Output the [X, Y] coordinate of the center of the cell containing the given text.  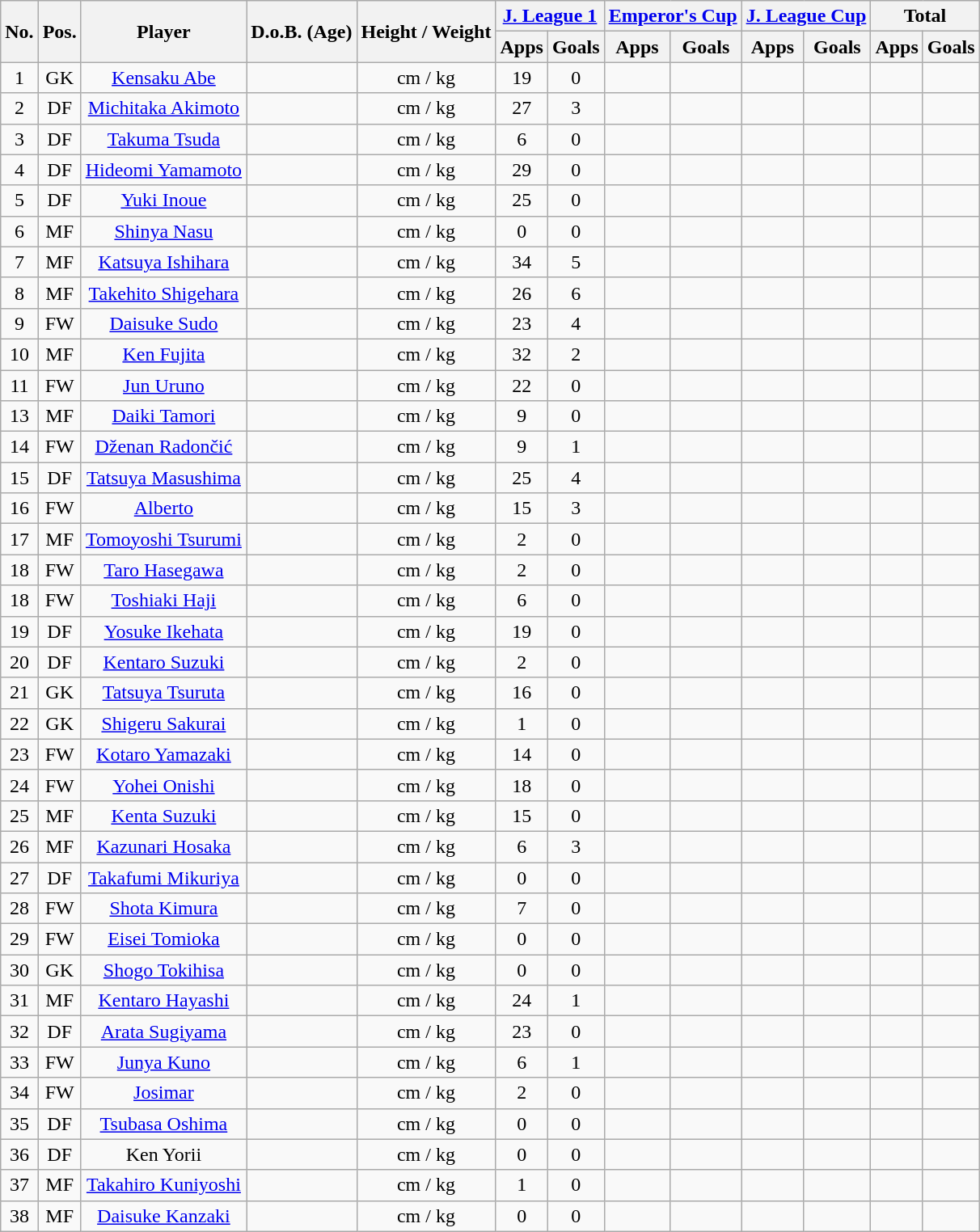
Tatsuya Masushima [163, 478]
Taro Hasegawa [163, 570]
Michitaka Akimoto [163, 108]
31 [19, 1001]
Height / Weight [426, 32]
Arata Sugiyama [163, 1032]
Kentaro Hayashi [163, 1001]
Ken Yorii [163, 1154]
No. [19, 32]
J. League 1 [550, 16]
Tsubasa Oshima [163, 1124]
Player [163, 32]
20 [19, 662]
35 [19, 1124]
Shogo Tokihisa [163, 970]
Katsuya Ishihara [163, 262]
Takehito Shigehara [163, 293]
Alberto [163, 508]
Yohei Onishi [163, 785]
33 [19, 1062]
Shinya Nasu [163, 231]
36 [19, 1154]
17 [19, 539]
Shigeru Sakurai [163, 724]
37 [19, 1185]
28 [19, 909]
13 [19, 416]
Jun Uruno [163, 386]
J. League Cup [806, 16]
Takahiro Kuniyoshi [163, 1185]
Kensaku Abe [163, 78]
8 [19, 293]
Kentaro Suzuki [163, 662]
10 [19, 354]
Junya Kuno [163, 1062]
Takuma Tsuda [163, 139]
Daisuke Sudo [163, 323]
Kenta Suzuki [163, 816]
38 [19, 1216]
D.o.B. (Age) [302, 32]
11 [19, 386]
Total [925, 16]
Takafumi Mikuriya [163, 877]
21 [19, 693]
Daiki Tamori [163, 416]
Yosuke Ikehata [163, 631]
Hideomi Yamamoto [163, 170]
Ken Fujita [163, 354]
Daisuke Kanzaki [163, 1216]
30 [19, 970]
Toshiaki Haji [163, 601]
Kotaro Yamazaki [163, 754]
Emperor's Cup [673, 16]
Shota Kimura [163, 909]
Josimar [163, 1093]
Tatsuya Tsuruta [163, 693]
Kazunari Hosaka [163, 846]
Dženan Radončić [163, 447]
Eisei Tomioka [163, 939]
Tomoyoshi Tsurumi [163, 539]
Pos. [60, 32]
Yuki Inoue [163, 200]
